Extract the (x, y) coordinate from the center of the cell holding the provided text.  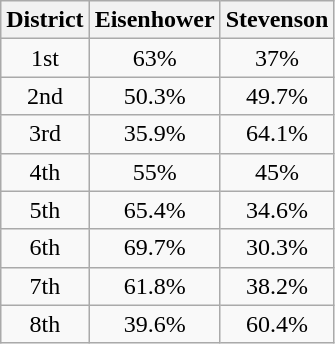
50.3% (154, 96)
39.6% (154, 324)
District (45, 20)
Eisenhower (154, 20)
60.4% (277, 324)
6th (45, 248)
63% (154, 58)
5th (45, 210)
64.1% (277, 134)
34.6% (277, 210)
8th (45, 324)
Stevenson (277, 20)
35.9% (154, 134)
61.8% (154, 286)
1st (45, 58)
45% (277, 172)
30.3% (277, 248)
4th (45, 172)
69.7% (154, 248)
65.4% (154, 210)
3rd (45, 134)
38.2% (277, 286)
49.7% (277, 96)
37% (277, 58)
7th (45, 286)
2nd (45, 96)
55% (154, 172)
